Identify which cell holds the provided text, then report its [X, Y] central coordinate. 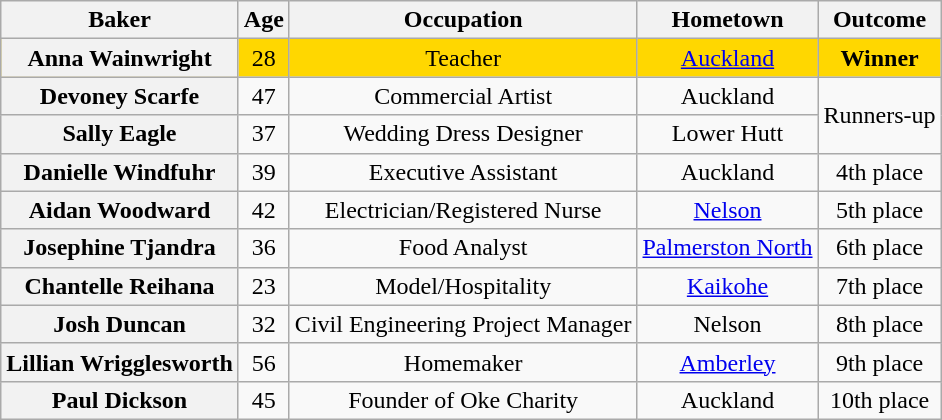
Sally Eagle [120, 134]
Food Analyst [463, 248]
Amberley [728, 362]
Chantelle Reihana [120, 286]
Homemaker [463, 362]
Paul Dickson [120, 400]
Electrician/Registered Nurse [463, 210]
56 [264, 362]
Teacher [463, 58]
7th place [880, 286]
Kaikohe [728, 286]
Hometown [728, 20]
Josephine Tjandra [120, 248]
Occupation [463, 20]
Devoney Scarfe [120, 96]
Runners-up [880, 115]
4th place [880, 172]
23 [264, 286]
6th place [880, 248]
8th place [880, 324]
10th place [880, 400]
Founder of Oke Charity [463, 400]
Palmerston North [728, 248]
47 [264, 96]
Wedding Dress Designer [463, 134]
Aidan Woodward [120, 210]
Winner [880, 58]
Outcome [880, 20]
9th place [880, 362]
Civil Engineering Project Manager [463, 324]
Model/Hospitality [463, 286]
Anna Wainwright [120, 58]
Baker [120, 20]
28 [264, 58]
42 [264, 210]
Danielle Windfuhr [120, 172]
Josh Duncan [120, 324]
37 [264, 134]
32 [264, 324]
45 [264, 400]
5th place [880, 210]
Lillian Wrigglesworth [120, 362]
36 [264, 248]
39 [264, 172]
Commercial Artist [463, 96]
Executive Assistant [463, 172]
Age [264, 20]
Lower Hutt [728, 134]
